Identify which cell holds the provided text, then report its [x, y] central coordinate. 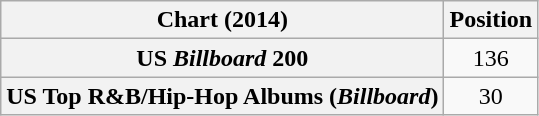
US Top R&B/Hip-Hop Albums (Billboard) [222, 96]
Position [491, 20]
US Billboard 200 [222, 58]
Chart (2014) [222, 20]
30 [491, 96]
136 [491, 58]
